Extract the (x, y) coordinate from the center of the cell holding the provided text.  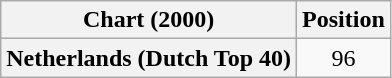
96 (344, 58)
Netherlands (Dutch Top 40) (149, 58)
Chart (2000) (149, 20)
Position (344, 20)
